Identify which cell holds the provided text, then report its [X, Y] central coordinate. 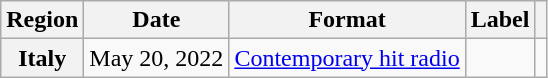
Region [42, 20]
Italy [42, 58]
Format [347, 20]
Date [156, 20]
Label [500, 20]
Contemporary hit radio [347, 58]
May 20, 2022 [156, 58]
